Identify which cell holds the provided text, then report its [x, y] central coordinate. 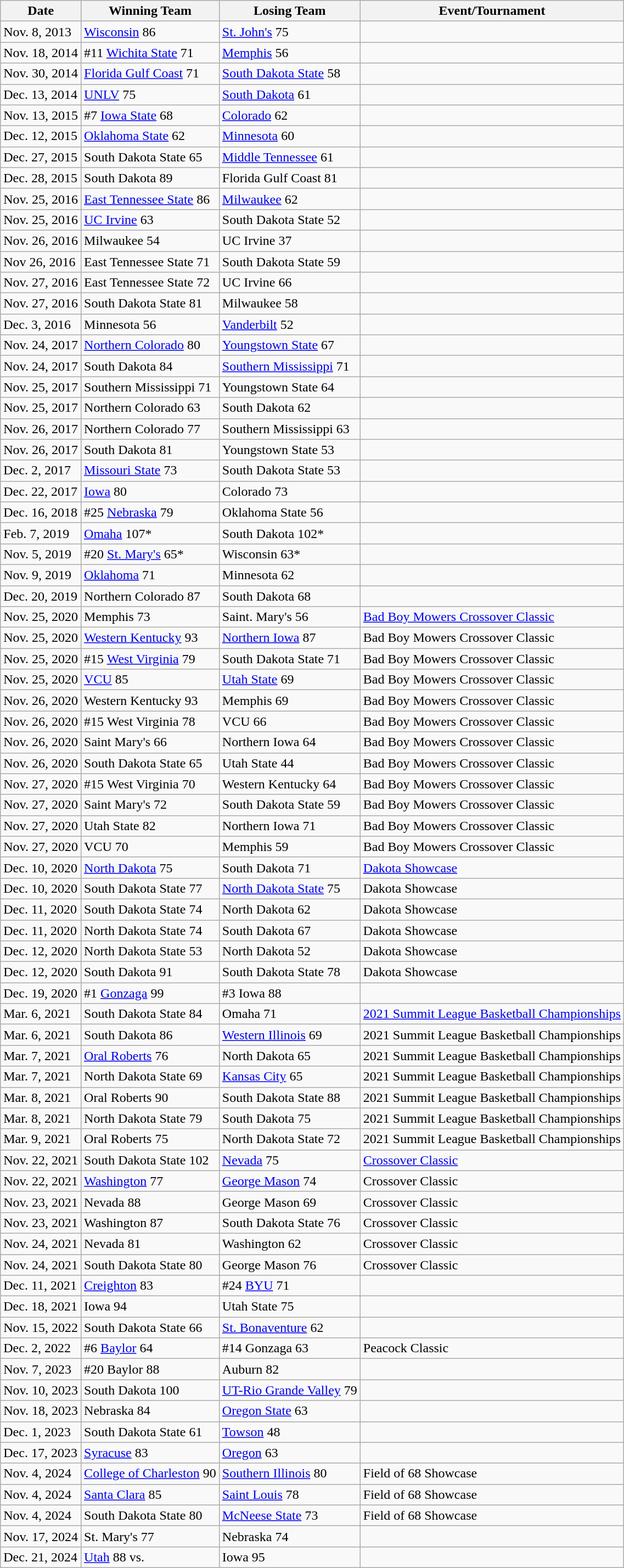
Dec. 20, 2019 [41, 596]
Iowa 94 [150, 1307]
McNeese State 73 [290, 1515]
St. Mary's 77 [150, 1536]
Youngstown State 67 [290, 345]
North Dakota 75 [150, 867]
St. John's 75 [290, 32]
Colorado 73 [290, 491]
Utah 88 vs. [150, 1557]
UC Irvine 66 [290, 283]
Dec. 22, 2017 [41, 491]
Youngstown State 64 [290, 387]
Vanderbilt 52 [290, 324]
Oral Roberts 76 [150, 1056]
Dec. 21, 2024 [41, 1557]
Minnesota 60 [290, 136]
Oklahoma State 56 [290, 512]
South Dakota 75 [290, 1118]
South Dakota State 76 [290, 1223]
North Dakota State 53 [150, 951]
Utah State 75 [290, 1307]
#20 St. Mary's 65* [150, 554]
Nevada 88 [150, 1202]
Nebraska 74 [290, 1536]
Southern Illinois 80 [290, 1474]
Dec. 19, 2020 [41, 993]
Nov. 30, 2014 [41, 74]
Nov. 9, 2019 [41, 575]
South Dakota State 52 [290, 220]
Utah State 69 [290, 680]
North Dakota State 74 [150, 931]
Oregon State 63 [290, 1411]
#3 Iowa 88 [290, 993]
Dec. 13, 2014 [41, 94]
Omaha 107* [150, 533]
South Dakota 100 [150, 1390]
South Dakota 102* [290, 533]
George Mason 69 [290, 1202]
Nov. 17, 2024 [41, 1536]
Washington 87 [150, 1223]
Iowa 95 [290, 1557]
North Dakota State 79 [150, 1118]
VCU 66 [290, 721]
Iowa 80 [150, 491]
East Tennessee State 86 [150, 199]
South Dakota State 53 [290, 471]
Nov. 18, 2014 [41, 53]
Dec. 1, 2023 [41, 1432]
Dec. 17, 2023 [41, 1453]
Northern Iowa 64 [290, 742]
#7 Iowa State 68 [150, 115]
Dec. 28, 2015 [41, 178]
Memphis 73 [150, 617]
#15 West Virginia 79 [150, 659]
Saint Mary's 66 [150, 742]
Dec. 12, 2015 [41, 136]
VCU 70 [150, 847]
South Dakota State 88 [290, 1097]
Saint. Mary's 56 [290, 617]
Milwaukee 62 [290, 199]
South Dakota State 66 [150, 1328]
Oklahoma State 62 [150, 136]
Date [41, 11]
College of Charleston 90 [150, 1474]
Dec. 11, 2021 [41, 1286]
Western Kentucky 64 [290, 784]
Northern Colorado 87 [150, 596]
Losing Team [290, 11]
UNLV 75 [150, 94]
St. Bonaventure 62 [290, 1328]
Missouri State 73 [150, 471]
Kansas City 65 [290, 1077]
Wisconsin 86 [150, 32]
Dec. 27, 2015 [41, 157]
East Tennessee State 72 [150, 283]
South Dakota State 58 [290, 74]
UC Irvine 37 [290, 240]
Washington 62 [290, 1244]
Nov. 8, 2013 [41, 32]
Utah State 44 [290, 763]
South Dakota 91 [150, 972]
Dec. 2, 2022 [41, 1348]
Northern Colorado 63 [150, 408]
Nov. 7, 2023 [41, 1369]
Minnesota 62 [290, 575]
South Dakota 67 [290, 931]
South Dakota 71 [290, 867]
Peacock Classic [492, 1348]
East Tennessee State 71 [150, 262]
South Dakota 61 [290, 94]
South Dakota State 77 [150, 888]
South Dakota 68 [290, 596]
South Dakota State 71 [290, 659]
Syracuse 83 [150, 1453]
Washington 77 [150, 1181]
South Dakota 81 [150, 450]
Utah State 82 [150, 826]
Nov. 10, 2023 [41, 1390]
South Dakota 84 [150, 366]
Northern Iowa 71 [290, 826]
Middle Tennessee 61 [290, 157]
#1 Gonzaga 99 [150, 993]
Creighton 83 [150, 1286]
Winning Team [150, 11]
Santa Clara 85 [150, 1494]
Nov. 13, 2015 [41, 115]
UT-Rio Grande Valley 79 [290, 1390]
Feb. 7, 2019 [41, 533]
South Dakota State 78 [290, 972]
Oral Roberts 90 [150, 1097]
Western Illinois 69 [290, 1035]
Florida Gulf Coast 71 [150, 74]
Oregon 63 [290, 1453]
Memphis 56 [290, 53]
Nevada 75 [290, 1160]
South Dakota 86 [150, 1035]
Nebraska 84 [150, 1411]
Towson 48 [290, 1432]
Saint Mary's 72 [150, 805]
South Dakota State 81 [150, 304]
Southern Mississippi 63 [290, 429]
Northern Colorado 80 [150, 345]
South Dakota State 84 [150, 1014]
George Mason 76 [290, 1264]
George Mason 74 [290, 1181]
Milwaukee 58 [290, 304]
Youngstown State 53 [290, 450]
#24 BYU 71 [290, 1286]
Nov. 26, 2016 [41, 240]
Nevada 81 [150, 1244]
#14 Gonzaga 63 [290, 1348]
Northern Iowa 87 [290, 638]
UC Irvine 63 [150, 220]
#11 Wichita State 71 [150, 53]
Nov. 15, 2022 [41, 1328]
South Dakota State 74 [150, 909]
South Dakota 62 [290, 408]
#20 Baylor 88 [150, 1369]
Event/Tournament [492, 11]
#15 West Virginia 78 [150, 721]
Dec. 16, 2018 [41, 512]
Nov. 18, 2023 [41, 1411]
Wisconsin 63* [290, 554]
North Dakota State 72 [290, 1139]
Oklahoma 71 [150, 575]
Nov 26, 2016 [41, 262]
South Dakota State 61 [150, 1432]
Mar. 9, 2021 [41, 1139]
Omaha 71 [290, 1014]
Auburn 82 [290, 1369]
Northern Colorado 77 [150, 429]
Milwaukee 54 [150, 240]
Memphis 59 [290, 847]
Oral Roberts 75 [150, 1139]
North Dakota State 75 [290, 888]
Dec. 2, 2017 [41, 471]
Florida Gulf Coast 81 [290, 178]
#6 Baylor 64 [150, 1348]
North Dakota 65 [290, 1056]
Memphis 69 [290, 701]
Saint Louis 78 [290, 1494]
North Dakota 52 [290, 951]
Dec. 3, 2016 [41, 324]
North Dakota State 69 [150, 1077]
North Dakota 62 [290, 909]
Colorado 62 [290, 115]
VCU 85 [150, 680]
#15 West Virginia 70 [150, 784]
Nov. 5, 2019 [41, 554]
Dec. 18, 2021 [41, 1307]
South Dakota 89 [150, 178]
Minnesota 56 [150, 324]
#25 Nebraska 79 [150, 512]
South Dakota State 102 [150, 1160]
